Detect which cell encompasses the target text, then output its (X, Y) center coordinate. 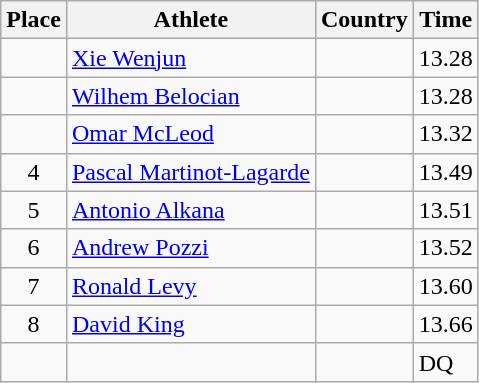
13.32 (446, 134)
7 (34, 286)
13.66 (446, 324)
Xie Wenjun (190, 58)
8 (34, 324)
Athlete (190, 20)
Place (34, 20)
Pascal Martinot-Lagarde (190, 172)
Wilhem Belocian (190, 96)
5 (34, 210)
Andrew Pozzi (190, 248)
DQ (446, 362)
Time (446, 20)
6 (34, 248)
Ronald Levy (190, 286)
Omar McLeod (190, 134)
Country (364, 20)
13.60 (446, 286)
13.49 (446, 172)
David King (190, 324)
13.52 (446, 248)
Antonio Alkana (190, 210)
13.51 (446, 210)
4 (34, 172)
